Locate the cell with the specified text and output its [X, Y] center coordinate. 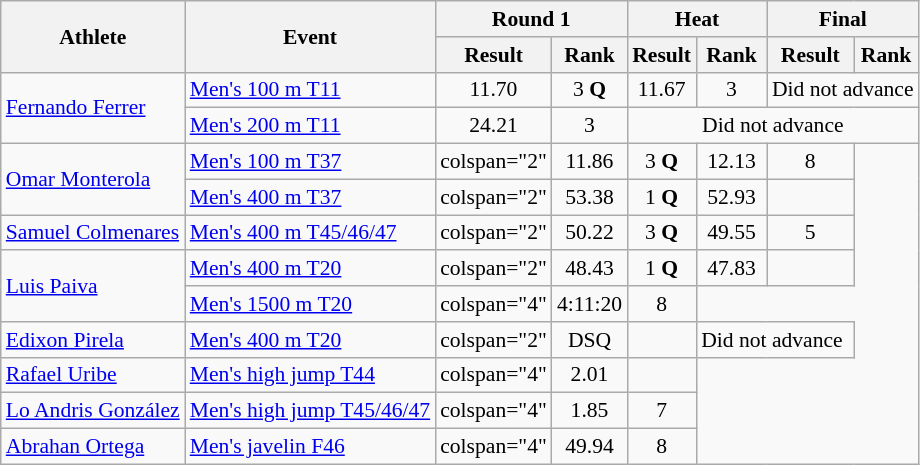
Luis Paiva [93, 286]
48.43 [590, 269]
12.13 [732, 162]
24.21 [494, 126]
50.22 [590, 233]
7 [662, 411]
52.93 [732, 197]
Men's 1500 m T20 [310, 304]
Fernando Ferrer [93, 108]
1.85 [590, 411]
DSQ [590, 340]
2.01 [590, 375]
Men's 400 m T37 [310, 197]
Men's 100 m T11 [310, 90]
Men's javelin F46 [310, 447]
47.83 [732, 269]
5 [810, 233]
4:11:20 [590, 304]
49.94 [590, 447]
Men's high jump T44 [310, 375]
Omar Monterola [93, 180]
11.67 [662, 90]
11.86 [590, 162]
Men's 200 m T11 [310, 126]
Round 1 [531, 19]
Men's 100 m T37 [310, 162]
Heat [697, 19]
Men's 400 m T45/46/47 [310, 233]
53.38 [590, 197]
Lo Andris González [93, 411]
Athlete [93, 36]
Final [843, 19]
49.55 [732, 233]
Edixon Pirela [93, 340]
Samuel Colmenares [93, 233]
Rafael Uribe [93, 375]
Event [310, 36]
Men's high jump T45/46/47 [310, 411]
Abrahan Ortega [93, 447]
11.70 [494, 90]
